Pinpoint the cell where the given text exists, returning its (x, y) midpoint coordinate. 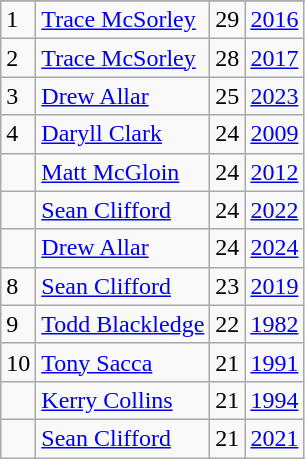
1 (18, 20)
9 (18, 324)
2022 (274, 210)
3 (18, 96)
1982 (274, 324)
2017 (274, 58)
28 (228, 58)
2009 (274, 134)
4 (18, 134)
2016 (274, 20)
Daryll Clark (123, 134)
29 (228, 20)
2021 (274, 438)
1994 (274, 400)
Kerry Collins (123, 400)
Todd Blackledge (123, 324)
Matt McGloin (123, 172)
Tony Sacca (123, 362)
8 (18, 286)
22 (228, 324)
2 (18, 58)
10 (18, 362)
2024 (274, 248)
25 (228, 96)
23 (228, 286)
2012 (274, 172)
1991 (274, 362)
2019 (274, 286)
2023 (274, 96)
